Determine the (x, y) coordinate at the center of the cell enclosing the given text.  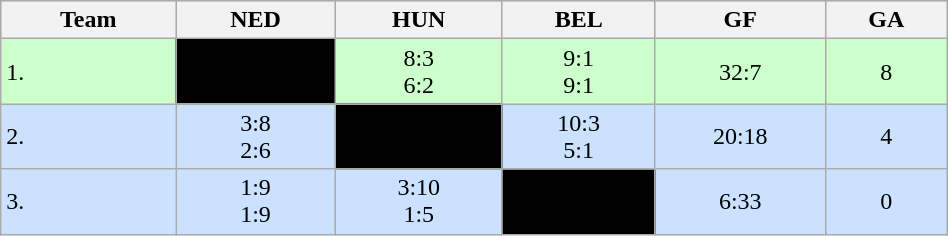
4 (886, 136)
BEL (578, 20)
8:36:2 (418, 72)
1:91:9 (256, 202)
32:7 (740, 72)
3. (88, 202)
6:33 (740, 202)
8 (886, 72)
NED (256, 20)
1. (88, 72)
3:82:6 (256, 136)
3:101:5 (418, 202)
0 (886, 202)
GA (886, 20)
Team (88, 20)
2. (88, 136)
GF (740, 20)
10:35:1 (578, 136)
HUN (418, 20)
9:19:1 (578, 72)
20:18 (740, 136)
